Return the (X, Y) coordinate for the center point of the cell that contains the specified text.  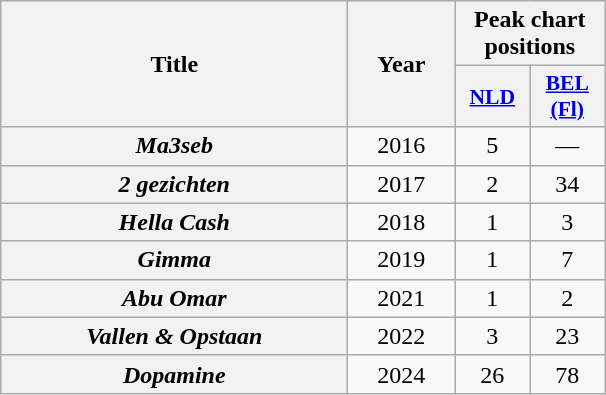
Title (174, 64)
5 (492, 146)
34 (568, 184)
NLD (492, 96)
7 (568, 260)
23 (568, 336)
78 (568, 374)
2024 (402, 374)
2018 (402, 222)
Year (402, 64)
2021 (402, 298)
Hella Cash (174, 222)
2022 (402, 336)
2016 (402, 146)
BEL(Fl) (568, 96)
Ma3seb (174, 146)
2 gezichten (174, 184)
2017 (402, 184)
26 (492, 374)
Abu Omar (174, 298)
Dopamine (174, 374)
Peak chart positions (530, 34)
— (568, 146)
Gimma (174, 260)
Vallen & Opstaan (174, 336)
2019 (402, 260)
